Return (X, Y) of the center of cell containing provided text 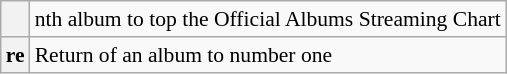
re (16, 55)
nth album to top the Official Albums Streaming Chart (268, 19)
Return of an album to number one (268, 55)
